Extract the (X, Y) coordinate from the center of the cell holding the provided text.  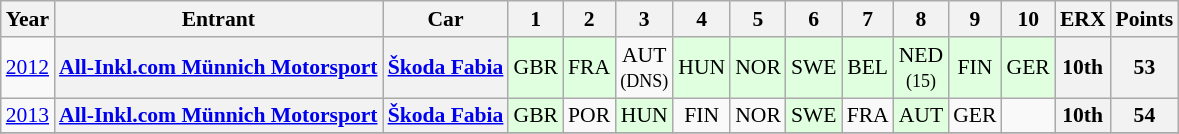
AUT (921, 116)
1 (536, 19)
4 (702, 19)
8 (921, 19)
Entrant (218, 19)
54 (1145, 116)
9 (974, 19)
POR (589, 116)
AUT(DNS) (644, 68)
Points (1145, 19)
3 (644, 19)
BEL (868, 68)
Car (446, 19)
10 (1028, 19)
6 (814, 19)
2 (589, 19)
2012 (28, 68)
ERX (1083, 19)
7 (868, 19)
2013 (28, 116)
Year (28, 19)
53 (1145, 68)
5 (758, 19)
NED(15) (921, 68)
